Locate the cell with the specified text and output its [X, Y] center coordinate. 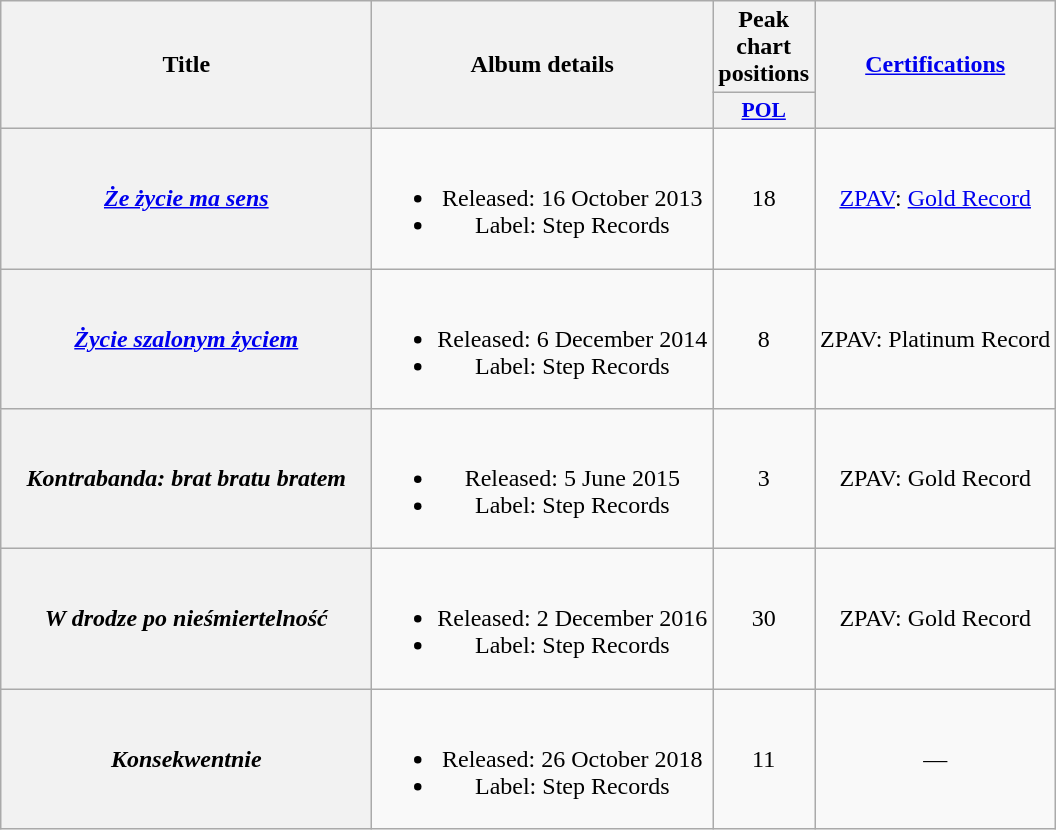
8 [764, 338]
Title [186, 65]
Certifications [936, 65]
Released: 5 June 2015Label: Step Records [542, 479]
Released: 16 October 2013Label: Step Records [542, 198]
30 [764, 619]
— [936, 759]
Konsekwentnie [186, 759]
Released: 26 October 2018Label: Step Records [542, 759]
Że życie ma sens [186, 198]
ZPAV: Platinum Record [936, 338]
18 [764, 198]
Życie szalonym życiem [186, 338]
Peak chart positions [764, 47]
Released: 6 December 2014Label: Step Records [542, 338]
Kontrabanda: brat bratu bratem [186, 479]
Released: 2 December 2016Label: Step Records [542, 619]
POL [764, 111]
Album details [542, 65]
W drodze po nieśmiertelność [186, 619]
11 [764, 759]
3 [764, 479]
